Determine the [X, Y] coordinate at the center of the cell enclosing the given text.  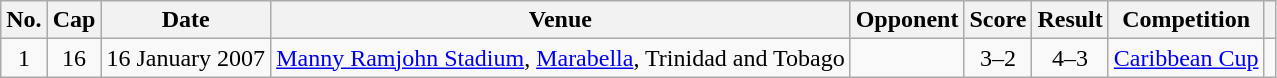
Opponent [907, 20]
4–3 [1070, 58]
1 [24, 58]
16 [74, 58]
Result [1070, 20]
Cap [74, 20]
Venue [561, 20]
Date [186, 20]
16 January 2007 [186, 58]
No. [24, 20]
Manny Ramjohn Stadium, Marabella, Trinidad and Tobago [561, 58]
Competition [1186, 20]
3–2 [998, 58]
Score [998, 20]
Caribbean Cup [1186, 58]
